Locate the cell with the specified text and output its [x, y] center coordinate. 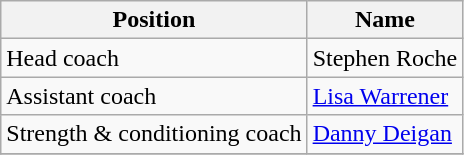
Name [385, 20]
Lisa Warrener [385, 96]
Danny Deigan [385, 134]
Stephen Roche [385, 58]
Assistant coach [154, 96]
Position [154, 20]
Strength & conditioning coach [154, 134]
Head coach [154, 58]
